Provide the [x, y] coordinate of the cell's center where the given text is located.  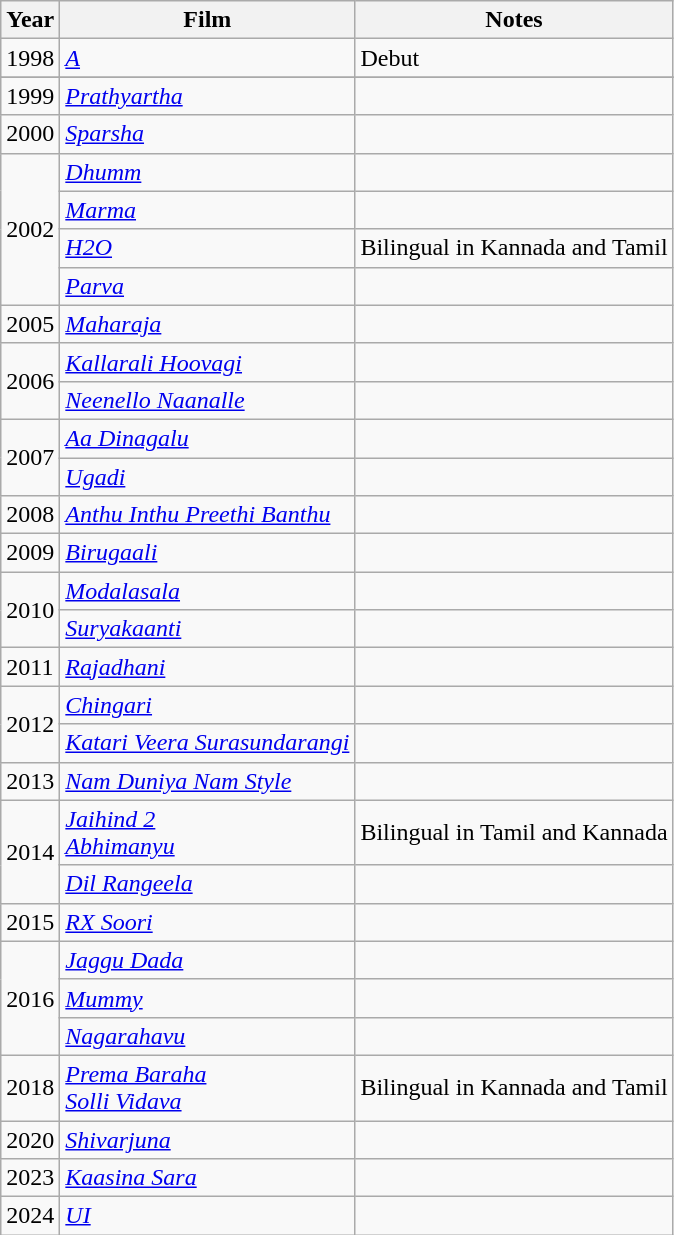
Chingari [208, 705]
2010 [30, 610]
A [208, 58]
2005 [30, 324]
Notes [514, 20]
Kallarali Hoovagi [208, 362]
2007 [30, 457]
Katari Veera Surasundarangi [208, 743]
Suryakaanti [208, 629]
Rajadhani [208, 667]
1998 [30, 58]
2023 [30, 1178]
Anthu Inthu Preethi Banthu [208, 515]
Maharaja [208, 324]
Shivarjuna [208, 1139]
2002 [30, 229]
2009 [30, 553]
2020 [30, 1139]
Jaihind 2Abhimanyu [208, 832]
2011 [30, 667]
Prema BarahaSolli Vidava [208, 1088]
Dhumm [208, 172]
Birugaali [208, 553]
2008 [30, 515]
Year [30, 20]
2016 [30, 998]
2014 [30, 852]
Debut [514, 58]
2013 [30, 781]
Parva [208, 286]
Marma [208, 210]
Nam Duniya Nam Style [208, 781]
Nagarahavu [208, 1036]
Ugadi [208, 477]
Film [208, 20]
2018 [30, 1088]
2012 [30, 724]
UI [208, 1216]
H2O [208, 248]
Dil Rangeela [208, 884]
Jaggu Dada [208, 960]
Bilingual in Tamil and Kannada [514, 832]
2024 [30, 1216]
Mummy [208, 998]
Modalasala [208, 591]
Kaasina Sara [208, 1178]
RX Soori [208, 922]
Neenello Naanalle [208, 400]
2015 [30, 922]
Prathyartha [208, 96]
1999 [30, 96]
2000 [30, 134]
2006 [30, 381]
Sparsha [208, 134]
Aa Dinagalu [208, 438]
